From the cell containing the given text, extract its center point as (x, y) coordinate. 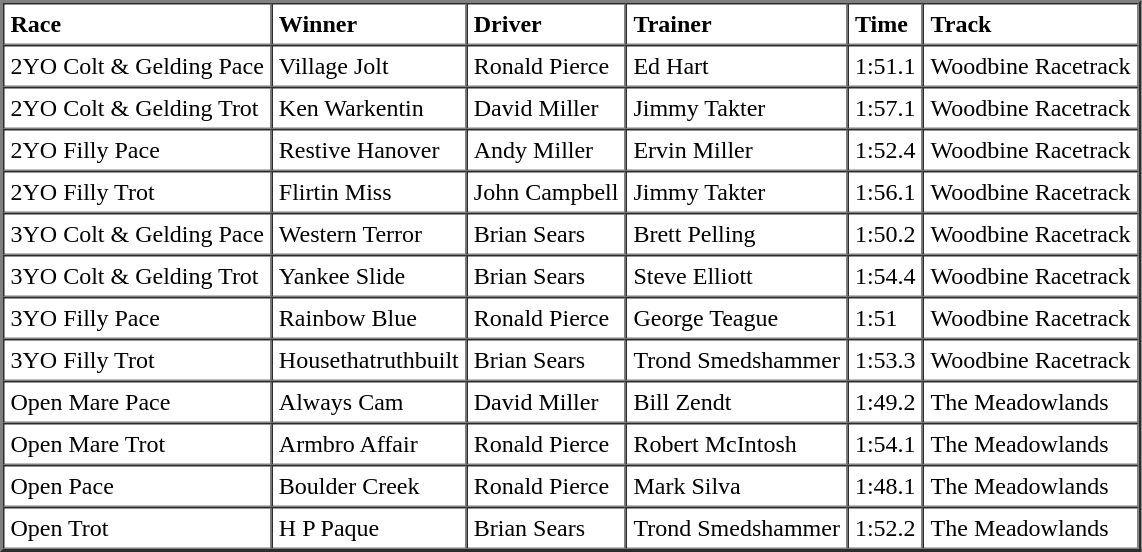
Ken Warkentin (368, 108)
3YO Filly Pace (137, 318)
Winner (368, 24)
3YO Colt & Gelding Pace (137, 234)
Time (885, 24)
1:49.2 (885, 402)
Yankee Slide (368, 276)
Ed Hart (736, 66)
2YO Colt & Gelding Pace (137, 66)
Village Jolt (368, 66)
1:52.2 (885, 528)
1:57.1 (885, 108)
Mark Silva (736, 486)
Race (137, 24)
Always Cam (368, 402)
1:50.2 (885, 234)
Open Mare Pace (137, 402)
Robert McIntosh (736, 444)
Housethatruthbuilt (368, 360)
Western Terror (368, 234)
George Teague (736, 318)
Armbro Affair (368, 444)
Flirtin Miss (368, 192)
1:54.1 (885, 444)
H P Paque (368, 528)
Trainer (736, 24)
Driver (546, 24)
3YO Filly Trot (137, 360)
3YO Colt & Gelding Trot (137, 276)
Boulder Creek (368, 486)
Restive Hanover (368, 150)
John Campbell (546, 192)
Open Pace (137, 486)
Open Trot (137, 528)
1:51.1 (885, 66)
1:48.1 (885, 486)
1:52.4 (885, 150)
1:54.4 (885, 276)
Steve Elliott (736, 276)
2YO Filly Trot (137, 192)
Bill Zendt (736, 402)
Brett Pelling (736, 234)
1:56.1 (885, 192)
Open Mare Trot (137, 444)
2YO Filly Pace (137, 150)
Ervin Miller (736, 150)
1:53.3 (885, 360)
2YO Colt & Gelding Trot (137, 108)
Track (1030, 24)
Andy Miller (546, 150)
1:51 (885, 318)
Rainbow Blue (368, 318)
